Extract the (X, Y) coordinate from the center of the cell holding the provided text.  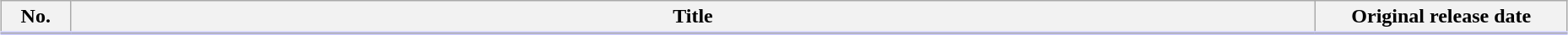
Title (693, 17)
No. (35, 17)
Original release date (1441, 17)
